From the cell containing the given text, extract its center point as [x, y] coordinate. 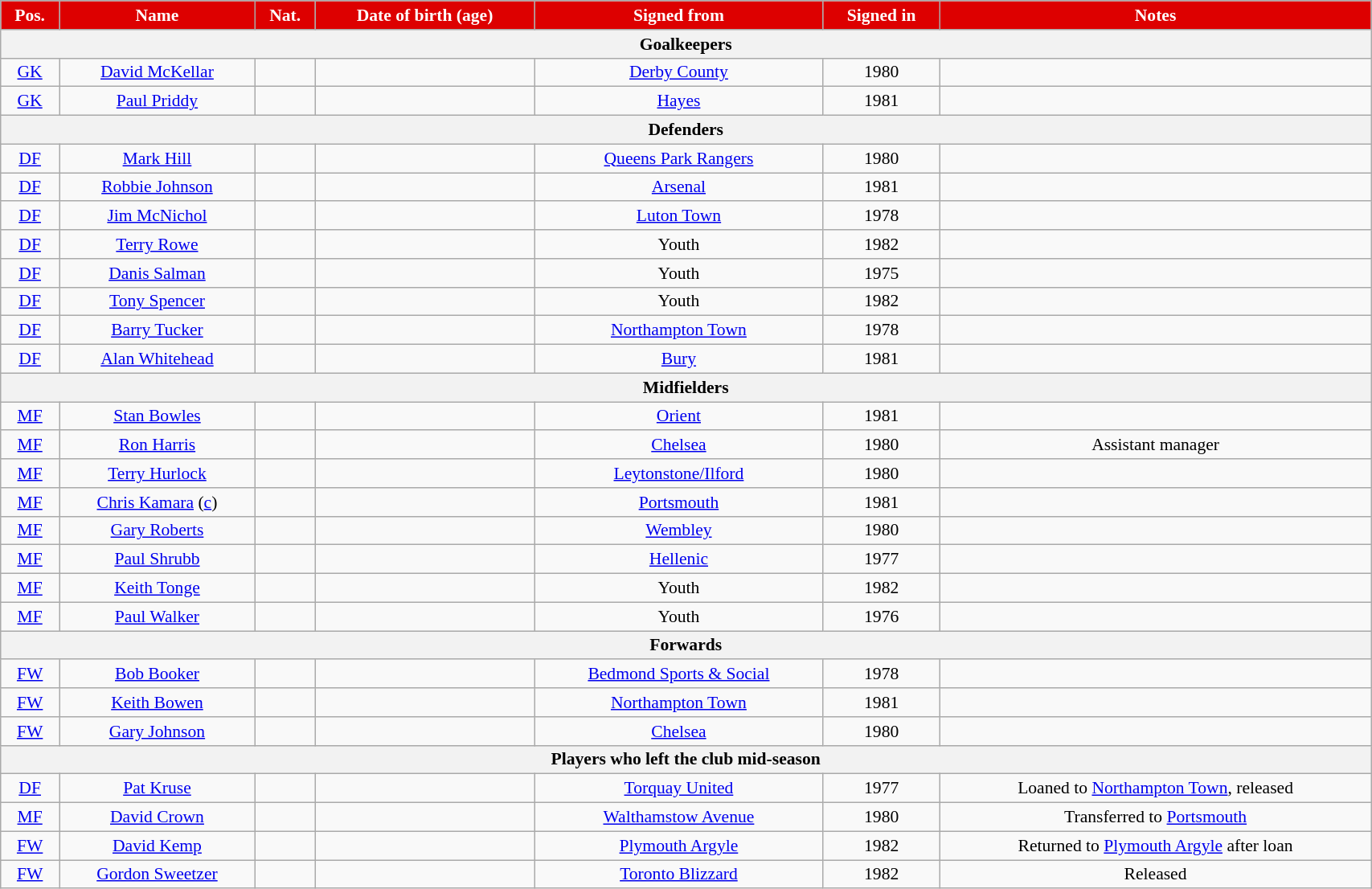
Hayes [678, 101]
Jim McNichol [158, 216]
1976 [882, 617]
Danis Salman [158, 273]
Gordon Sweetzer [158, 875]
Derby County [678, 72]
Nat. [285, 15]
Assistant manager [1155, 445]
Hellenic [678, 559]
David Crown [158, 817]
Leytonstone/Ilford [678, 473]
Paul Walker [158, 617]
David Kemp [158, 846]
Toronto Blizzard [678, 875]
Gary Johnson [158, 731]
Released [1155, 875]
Barry Tucker [158, 330]
Returned to Plymouth Argyle after loan [1155, 846]
Pat Kruse [158, 789]
Mark Hill [158, 158]
Terry Hurlock [158, 473]
Queens Park Rangers [678, 158]
Walthamstow Avenue [678, 817]
Torquay United [678, 789]
Date of birth (age) [424, 15]
Tony Spencer [158, 301]
Gary Roberts [158, 531]
1975 [882, 273]
Paul Priddy [158, 101]
Pos. [31, 15]
Bedmond Sports & Social [678, 674]
Luton Town [678, 216]
Loaned to Northampton Town, released [1155, 789]
Goalkeepers [686, 44]
Keith Bowen [158, 703]
Defenders [686, 130]
Bury [678, 359]
Bob Booker [158, 674]
Plymouth Argyle [678, 846]
Transferred to Portsmouth [1155, 817]
Forwards [686, 645]
Midfielders [686, 387]
Players who left the club mid-season [686, 760]
Keith Tonge [158, 588]
Wembley [678, 531]
Chris Kamara (c) [158, 502]
Orient [678, 416]
Terry Rowe [158, 244]
David McKellar [158, 72]
Signed in [882, 15]
Signed from [678, 15]
Paul Shrubb [158, 559]
Arsenal [678, 187]
Portsmouth [678, 502]
Stan Bowles [158, 416]
Ron Harris [158, 445]
Name [158, 15]
Alan Whitehead [158, 359]
Notes [1155, 15]
Robbie Johnson [158, 187]
